Scan for the cell matching the given text and deliver its [x, y] coordinate at center. 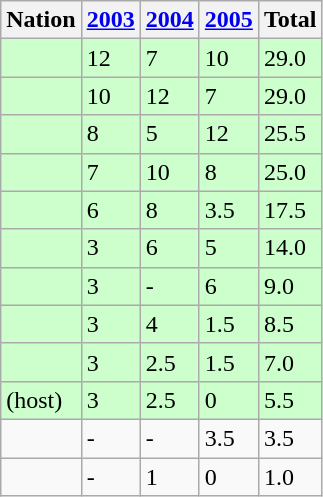
2005 [228, 20]
(host) [41, 400]
1.0 [290, 477]
5.5 [290, 400]
7.0 [290, 362]
Total [290, 20]
8.5 [290, 324]
Nation [41, 20]
14.0 [290, 248]
25.0 [290, 172]
1 [170, 477]
4 [170, 324]
2004 [170, 20]
9.0 [290, 286]
2003 [110, 20]
17.5 [290, 210]
25.5 [290, 134]
